Provide the [x, y] coordinate of the cell's center where the given text is located.  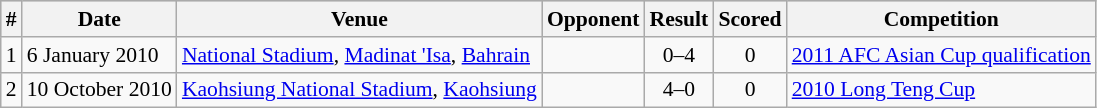
2011 AFC Asian Cup qualification [942, 55]
1 [12, 55]
Date [100, 19]
Venue [360, 19]
# [12, 19]
Scored [750, 19]
4–0 [678, 90]
6 January 2010 [100, 55]
Kaohsiung National Stadium, Kaohsiung [360, 90]
Opponent [594, 19]
2010 Long Teng Cup [942, 90]
Result [678, 19]
Competition [942, 19]
10 October 2010 [100, 90]
0–4 [678, 55]
2 [12, 90]
National Stadium, Madinat 'Isa, Bahrain [360, 55]
